Locate the cell with the specified text and output its [x, y] center coordinate. 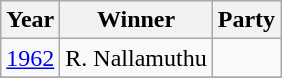
Winner [136, 20]
Year [30, 20]
Party [246, 20]
R. Nallamuthu [136, 58]
1962 [30, 58]
